For the text-containing cell, return its midpoint in (x, y) coordinate format. 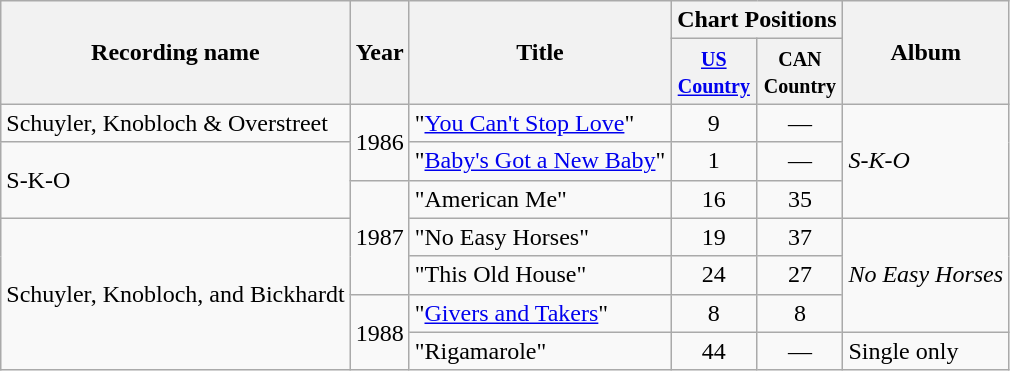
Schuyler, Knobloch, and Bickhardt (176, 294)
1 (714, 161)
16 (714, 199)
1988 (380, 332)
1986 (380, 142)
35 (800, 199)
"No Easy Horses" (540, 237)
"American Me" (540, 199)
Year (380, 52)
24 (714, 275)
"You Can't Stop Love" (540, 123)
US Country (714, 72)
"Givers and Takers" (540, 313)
27 (800, 275)
Recording name (176, 52)
44 (714, 351)
37 (800, 237)
Schuyler, Knobloch & Overstreet (176, 123)
No Easy Horses (926, 275)
1987 (380, 237)
9 (714, 123)
"This Old House" (540, 275)
"Rigamarole" (540, 351)
"Baby's Got a New Baby" (540, 161)
19 (714, 237)
Album (926, 52)
Chart Positions (757, 20)
CAN Country (800, 72)
Title (540, 52)
Single only (926, 351)
